Provide the [X, Y] coordinate of the cell's center where the given text is located.  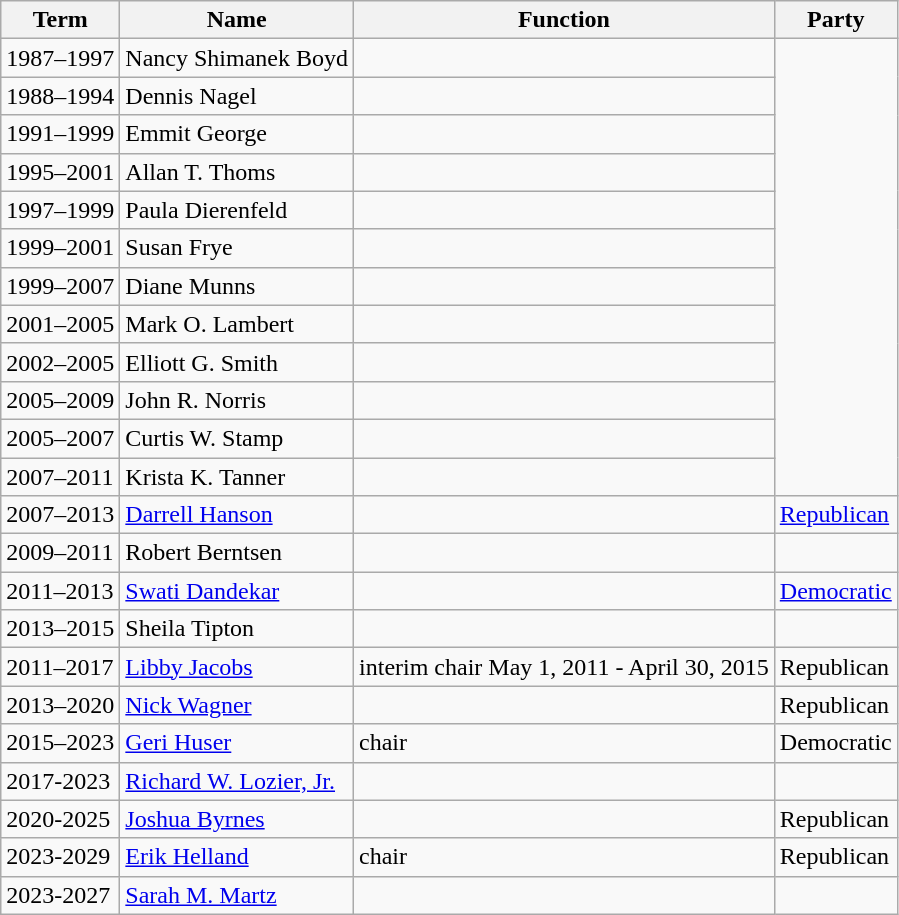
2009–2011 [60, 553]
Libby Jacobs [237, 667]
Nick Wagner [237, 705]
Robert Berntsen [237, 553]
Name [237, 20]
2011–2017 [60, 667]
2013–2020 [60, 705]
2020-2025 [60, 819]
2013–2015 [60, 629]
Elliott G. Smith [237, 362]
2002–2005 [60, 362]
Joshua Byrnes [237, 819]
Mark O. Lambert [237, 324]
Emmit George [237, 134]
1995–2001 [60, 172]
Geri Huser [237, 743]
2011–2013 [60, 591]
Erik Helland [237, 857]
Richard W. Lozier, Jr. [237, 781]
Function [564, 20]
Allan T. Thoms [237, 172]
Darrell Hanson [237, 515]
Dennis Nagel [237, 96]
2005–2009 [60, 400]
1987–1997 [60, 58]
1999–2001 [60, 248]
2015–2023 [60, 743]
2017-2023 [60, 781]
Diane Munns [237, 286]
2007–2011 [60, 477]
Krista K. Tanner [237, 477]
2005–2007 [60, 438]
2001–2005 [60, 324]
Term [60, 20]
2007–2013 [60, 515]
2023-2027 [60, 895]
1999–2007 [60, 286]
1997–1999 [60, 210]
1991–1999 [60, 134]
interim chair May 1, 2011 - April 30, 2015 [564, 667]
Swati Dandekar [237, 591]
Nancy Shimanek Boyd [237, 58]
John R. Norris [237, 400]
Paula Dierenfeld [237, 210]
Party [836, 20]
Sarah M. Martz [237, 895]
Susan Frye [237, 248]
Curtis W. Stamp [237, 438]
Sheila Tipton [237, 629]
1988–1994 [60, 96]
2023-2029 [60, 857]
